Search for the cell housing the specified text and yield its (X, Y) center coordinate. 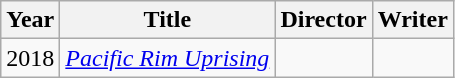
Title (168, 20)
Director (324, 20)
Year (30, 20)
Writer (412, 20)
Pacific Rim Uprising (168, 58)
2018 (30, 58)
